Find where the given text appears and provide that cell's center as [X, Y] coordinate. 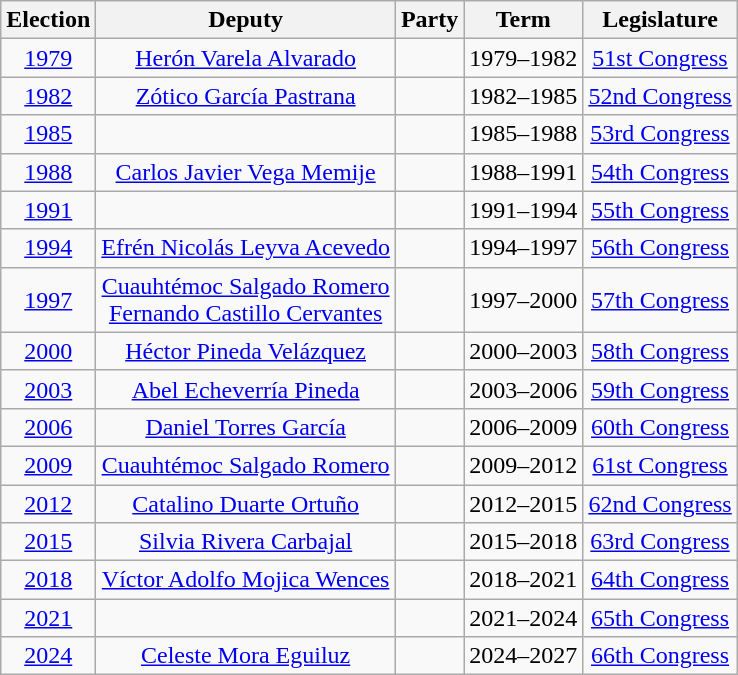
Carlos Javier Vega Memije [246, 172]
Silvia Rivera Carbajal [246, 542]
2012–2015 [524, 503]
63rd Congress [660, 542]
Daniel Torres García [246, 427]
53rd Congress [660, 134]
2018–2021 [524, 580]
1997–2000 [524, 300]
61st Congress [660, 465]
1982 [48, 96]
Héctor Pineda Velázquez [246, 351]
1982–1985 [524, 96]
Party [429, 20]
Legislature [660, 20]
1994–1997 [524, 248]
2018 [48, 580]
1997 [48, 300]
Cuauhtémoc Salgado Romero [246, 465]
2015–2018 [524, 542]
65th Congress [660, 618]
1991–1994 [524, 210]
2024–2027 [524, 656]
1985 [48, 134]
2015 [48, 542]
1979 [48, 58]
Víctor Adolfo Mojica Wences [246, 580]
2006 [48, 427]
2024 [48, 656]
59th Congress [660, 389]
Catalino Duarte Ortuño [246, 503]
1988–1991 [524, 172]
64th Congress [660, 580]
1985–1988 [524, 134]
2000 [48, 351]
2012 [48, 503]
55th Congress [660, 210]
57th Congress [660, 300]
52nd Congress [660, 96]
60th Congress [660, 427]
1979–1982 [524, 58]
1991 [48, 210]
2000–2003 [524, 351]
62nd Congress [660, 503]
2003–2006 [524, 389]
Cuauhtémoc Salgado RomeroFernando Castillo Cervantes [246, 300]
1988 [48, 172]
Term [524, 20]
Celeste Mora Eguiluz [246, 656]
Election [48, 20]
2009–2012 [524, 465]
2003 [48, 389]
56th Congress [660, 248]
54th Congress [660, 172]
2021 [48, 618]
2021–2024 [524, 618]
58th Congress [660, 351]
2006–2009 [524, 427]
66th Congress [660, 656]
Efrén Nicolás Leyva Acevedo [246, 248]
1994 [48, 248]
Zótico García Pastrana [246, 96]
2009 [48, 465]
Deputy [246, 20]
51st Congress [660, 58]
Herón Varela Alvarado [246, 58]
Abel Echeverría Pineda [246, 389]
